Scan for the cell matching the given text and deliver its [X, Y] coordinate at center. 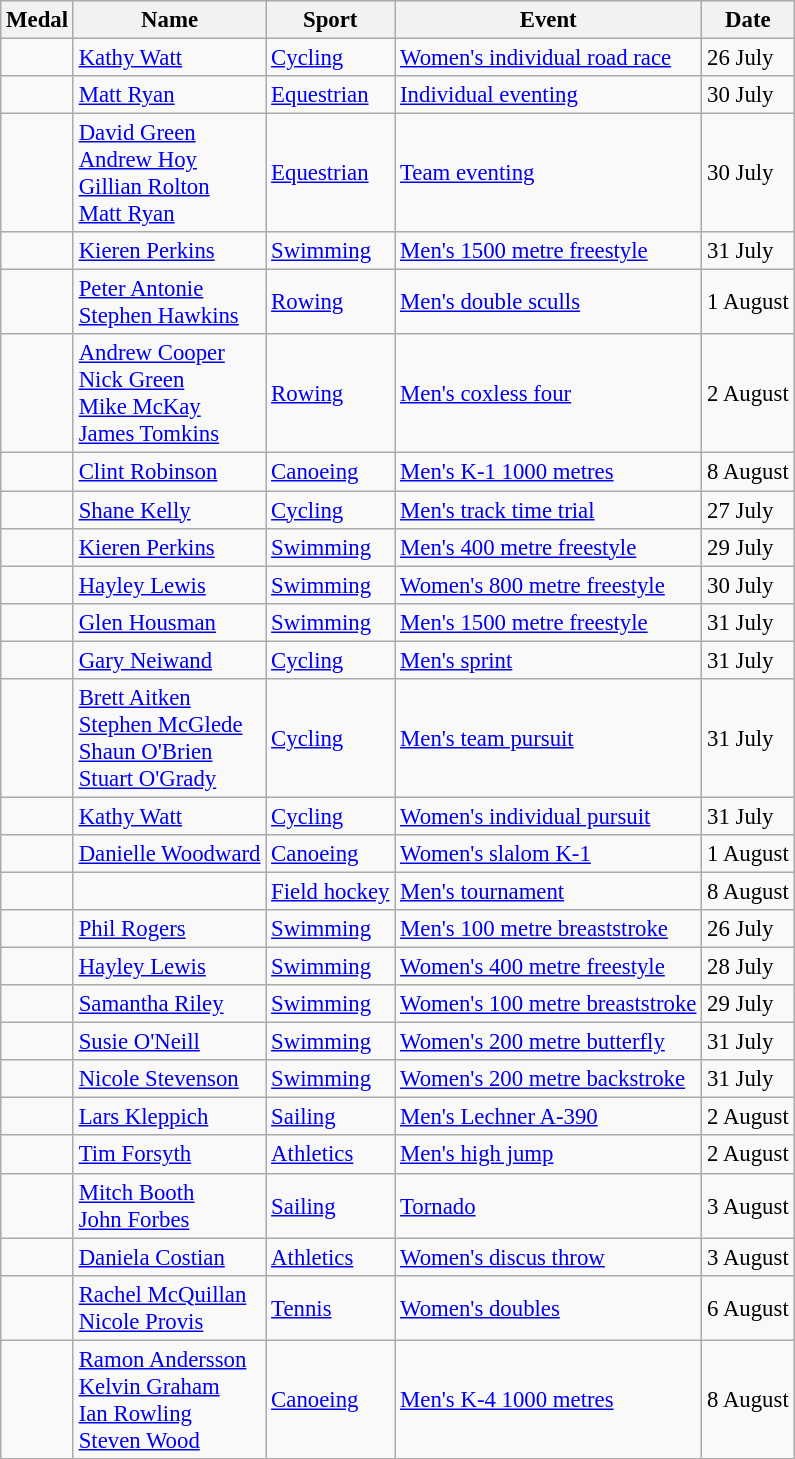
Women's discus throw [548, 1257]
Team eventing [548, 174]
Nicole Stevenson [169, 1079]
Women's 400 metre freestyle [548, 967]
Men's 100 metre breaststroke [548, 929]
Glen Housman [169, 622]
Susie O'Neill [169, 1042]
Men's K-1 1000 metres [548, 472]
Clint Robinson [169, 472]
Men's tournament [548, 891]
Lars Kleppich [169, 1117]
Event [548, 20]
6 August [748, 1308]
Gary Neiwand [169, 660]
Andrew CooperNick GreenMike McKayJames Tomkins [169, 394]
Ramon AnderssonKelvin GrahamIan RowlingSteven Wood [169, 1400]
Tennis [330, 1308]
Samantha Riley [169, 1004]
Date [748, 20]
Individual eventing [548, 95]
Men's track time trial [548, 510]
Brett AitkenStephen McGledeShaun O'BrienStuart O'Grady [169, 738]
Women's 800 metre freestyle [548, 585]
Women's 200 metre backstroke [548, 1079]
Men's high jump [548, 1155]
Women's 200 metre butterfly [548, 1042]
28 July [748, 967]
Sport [330, 20]
Women's doubles [548, 1308]
Mitch BoothJohn Forbes [169, 1206]
Men's Lechner A-390 [548, 1117]
Women's individual pursuit [548, 816]
Field hockey [330, 891]
Tim Forsyth [169, 1155]
Women's slalom K-1 [548, 854]
Men's team pursuit [548, 738]
Daniela Costian [169, 1257]
Peter AntonieStephen Hawkins [169, 302]
Women's 100 metre breaststroke [548, 1004]
Men's K-4 1000 metres [548, 1400]
Men's coxless four [548, 394]
Women's individual road race [548, 58]
Name [169, 20]
David GreenAndrew HoyGillian RoltonMatt Ryan [169, 174]
Men's sprint [548, 660]
Rachel McQuillanNicole Provis [169, 1308]
27 July [748, 510]
Men's double sculls [548, 302]
Medal [38, 20]
Shane Kelly [169, 510]
Danielle Woodward [169, 854]
Phil Rogers [169, 929]
Matt Ryan [169, 95]
Men's 400 metre freestyle [548, 547]
Tornado [548, 1206]
